Provide the [x, y] coordinate of the cell's center where the given text is located.  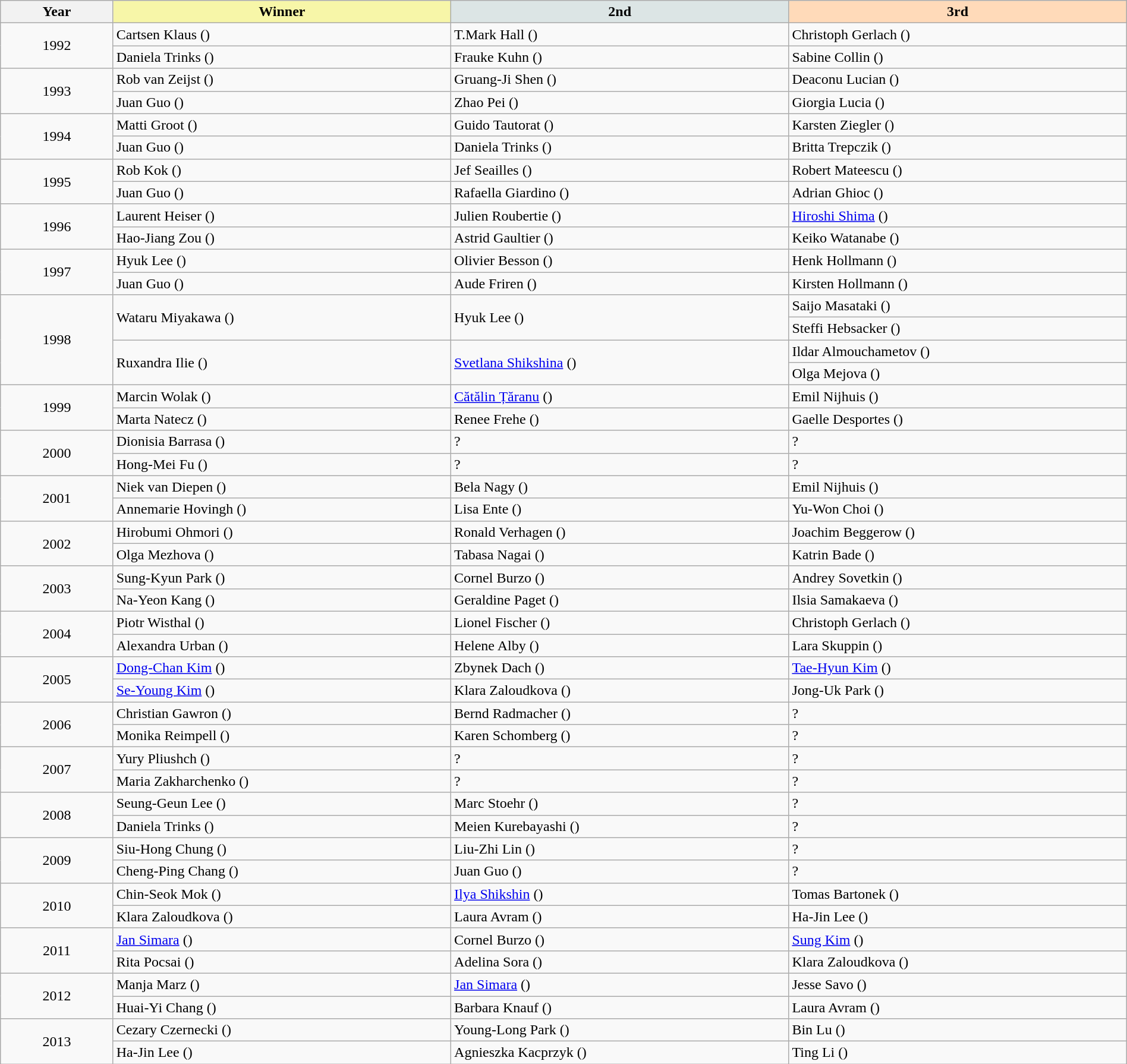
1993 [57, 91]
Olga Mezhova () [282, 555]
Giorgia Lucia () [958, 102]
Aude Friren () [620, 284]
Marcin Wolak () [282, 396]
Bin Lu () [958, 1030]
Guido Tautorat () [620, 125]
Dong-Chan Kim () [282, 668]
Gruang-Ji Shen () [620, 80]
3rd [958, 12]
Jong-Uk Park () [958, 691]
Dionisia Barrasa () [282, 442]
Agnieszka Kacprzyk () [620, 1053]
Keiko Watanabe () [958, 238]
Olga Mejova () [958, 374]
Chin-Seok Mok () [282, 894]
Svetlana Shikshina () [620, 363]
Sung Kim () [958, 939]
Hiroshi Shima () [958, 215]
Henk Hollmann () [958, 260]
Lara Skuppin () [958, 645]
Wataru Miyakawa () [282, 317]
Cezary Czernecki () [282, 1030]
Kirsten Hollmann () [958, 284]
Marta Natecz () [282, 419]
Rafaella Giardino () [620, 193]
Deaconu Lucian () [958, 80]
Ruxandra Ilie () [282, 363]
2012 [57, 996]
Cartsen Klaus () [282, 34]
Zbynek Dach () [620, 668]
1992 [57, 46]
2nd [620, 12]
Adrian Ghioc () [958, 193]
Ildar Almouchametov () [958, 351]
Winner [282, 12]
Rita Pocsai () [282, 962]
1999 [57, 408]
Ting Li () [958, 1053]
Rob Kok () [282, 170]
Se-Young Kim () [282, 691]
Lisa Ente () [620, 509]
1998 [57, 340]
2004 [57, 634]
Tomas Bartonek () [958, 894]
1997 [57, 272]
2008 [57, 815]
Gaelle Desportes () [958, 419]
Year [57, 12]
2009 [57, 860]
Jesse Savo () [958, 984]
Cătălin Țăranu () [620, 396]
Astrid Gaultier () [620, 238]
Annemarie Hovingh () [282, 509]
Yu-Won Choi () [958, 509]
Na-Yeon Kang () [282, 600]
Barbara Knauf () [620, 1008]
Frauke Kuhn () [620, 57]
Rob van Zeijst () [282, 80]
Maria Zakharchenko () [282, 781]
Meien Kurebayashi () [620, 826]
2013 [57, 1041]
1995 [57, 181]
Liu-Zhi Lin () [620, 849]
Sung-Kyun Park () [282, 577]
Manja Marz () [282, 984]
Hirobumi Ohmori () [282, 532]
Britta Trepczik () [958, 147]
Marc Stoehr () [620, 804]
Seung-Geun Lee () [282, 804]
Christian Gawron () [282, 713]
Yury Pliushch () [282, 758]
Niek van Diepen () [282, 487]
Laurent Heiser () [282, 215]
Young-Long Park () [620, 1030]
Julien Roubertie () [620, 215]
Renee Frehe () [620, 419]
Lionel Fischer () [620, 622]
Karsten Ziegler () [958, 125]
2002 [57, 543]
Joachim Beggerow () [958, 532]
Andrey Sovetkin () [958, 577]
Matti Groot () [282, 125]
Ilsia Samakaeva () [958, 600]
Piotr Wisthal () [282, 622]
Ilya Shikshin () [620, 894]
Hao-Jiang Zou () [282, 238]
Ronald Verhagen () [620, 532]
2003 [57, 588]
2005 [57, 679]
1994 [57, 136]
Tae-Hyun Kim () [958, 668]
Alexandra Urban () [282, 645]
Katrin Bade () [958, 555]
Sabine Collin () [958, 57]
2011 [57, 950]
Olivier Besson () [620, 260]
2010 [57, 905]
Geraldine Paget () [620, 600]
Saijo Masataki () [958, 306]
Siu-Hong Chung () [282, 849]
Adelina Sora () [620, 962]
Monika Reimpell () [282, 736]
Hong-Mei Fu () [282, 464]
Tabasa Nagai () [620, 555]
1996 [57, 226]
Robert Mateescu () [958, 170]
2001 [57, 498]
Jef Seailles () [620, 170]
Bernd Radmacher () [620, 713]
T.Mark Hall () [620, 34]
2007 [57, 770]
Zhao Pei () [620, 102]
2006 [57, 725]
Cheng-Ping Chang () [282, 871]
Steffi Hebsacker () [958, 329]
Huai-Yi Chang () [282, 1008]
Bela Nagy () [620, 487]
Karen Schomberg () [620, 736]
Helene Alby () [620, 645]
2000 [57, 453]
